Detect which cell encompasses the target text, then output its [x, y] center coordinate. 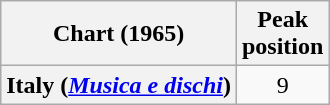
Italy (Musica e dischi) [119, 85]
Chart (1965) [119, 34]
9 [282, 85]
Peakposition [282, 34]
